Identify which cell holds the provided text, then report its (x, y) central coordinate. 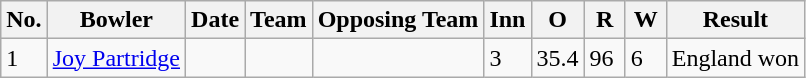
O (558, 20)
R (604, 20)
Opposing Team (398, 20)
Bowler (116, 20)
6 (646, 58)
3 (508, 58)
England won (735, 58)
Inn (508, 20)
96 (604, 58)
W (646, 20)
Date (216, 20)
Team (279, 20)
35.4 (558, 58)
No. (24, 20)
Result (735, 20)
1 (24, 58)
Joy Partridge (116, 58)
